Detect which cell encompasses the target text, then output its (X, Y) center coordinate. 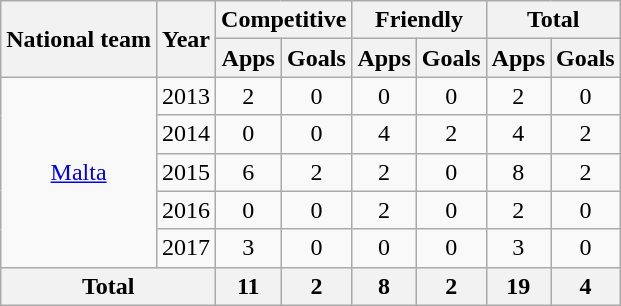
2013 (186, 96)
2015 (186, 172)
Friendly (419, 20)
2017 (186, 248)
Year (186, 39)
2014 (186, 134)
2016 (186, 210)
11 (248, 286)
Malta (79, 172)
National team (79, 39)
19 (518, 286)
6 (248, 172)
Competitive (284, 20)
